Provide the (X, Y) coordinate of the cell's center where the given text is located.  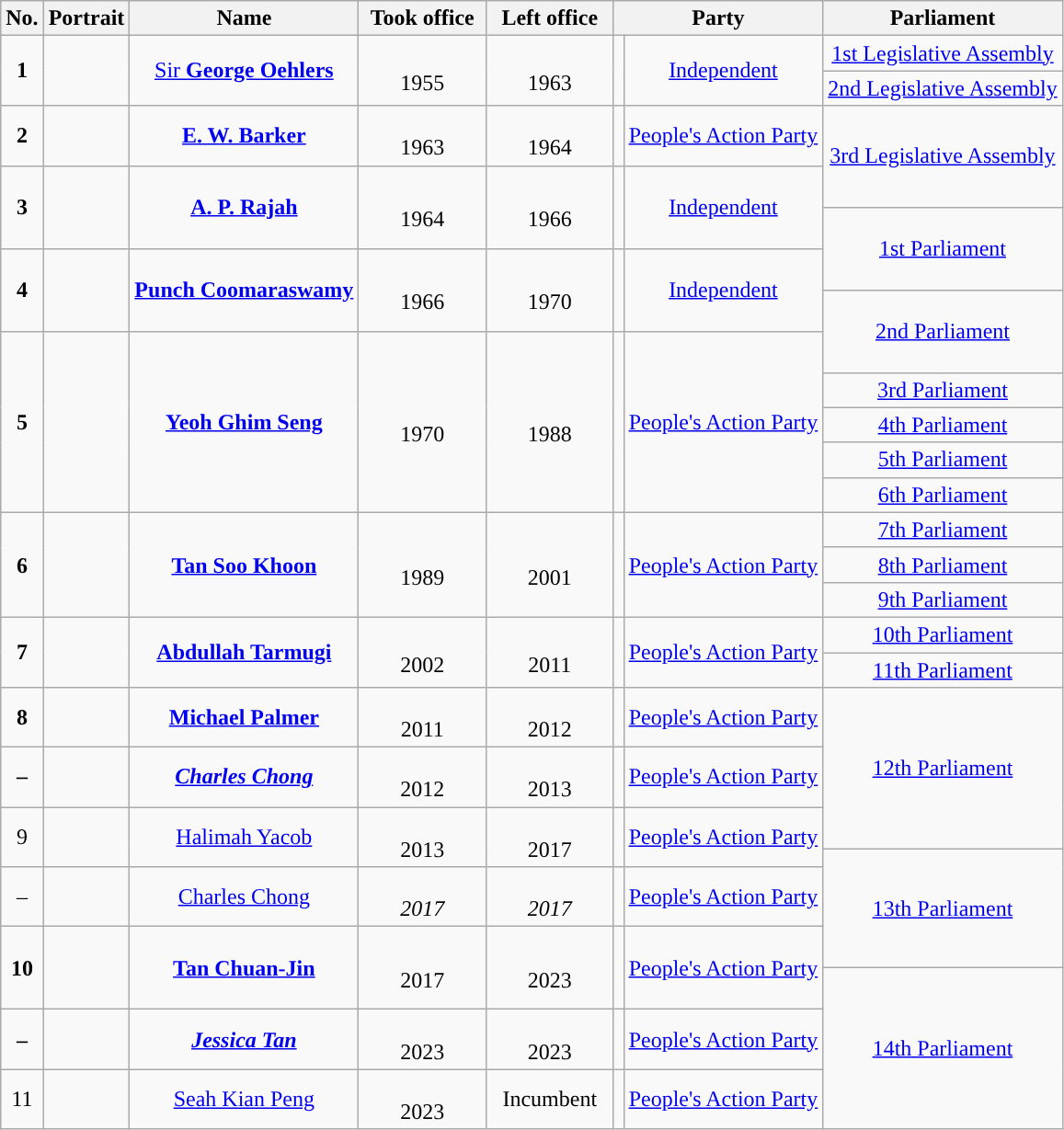
5 (22, 421)
1st Legislative Assembly (943, 53)
4th Parliament (943, 425)
Punch Coomaraswamy (245, 290)
Seah Kian Peng (245, 1100)
12th Parliament (943, 769)
10th Parliament (943, 634)
7 (22, 652)
6 (22, 565)
14th Parliament (943, 1048)
2nd Parliament (943, 331)
4 (22, 290)
3 (22, 207)
9 (22, 837)
Tan Soo Khoon (245, 565)
8th Parliament (943, 565)
Tan Chuan-Jin (245, 968)
2 (22, 136)
1st Parliament (943, 248)
Party (718, 18)
Abdullah Tarmugi (245, 652)
Jessica Tan (245, 1039)
3rd Parliament (943, 390)
Portrait (86, 18)
Michael Palmer (245, 717)
8 (22, 717)
2001 (550, 565)
2002 (423, 652)
Parliament (943, 18)
Left office (550, 18)
Halimah Yacob (245, 837)
Incumbent (550, 1100)
10 (22, 968)
1 (22, 71)
Sir George Oehlers (245, 71)
1955 (423, 71)
Name (245, 18)
A. P. Rajah (245, 207)
7th Parliament (943, 530)
13th Parliament (943, 908)
3rd Legislative Assembly (943, 156)
11th Parliament (943, 670)
5th Parliament (943, 460)
2nd Legislative Assembly (943, 88)
Took office (423, 18)
Yeoh Ghim Seng (245, 421)
1988 (550, 421)
6th Parliament (943, 495)
No. (22, 18)
11 (22, 1100)
E. W. Barker (245, 136)
1989 (423, 565)
9th Parliament (943, 599)
